Detect which cell encompasses the target text, then output its [X, Y] center coordinate. 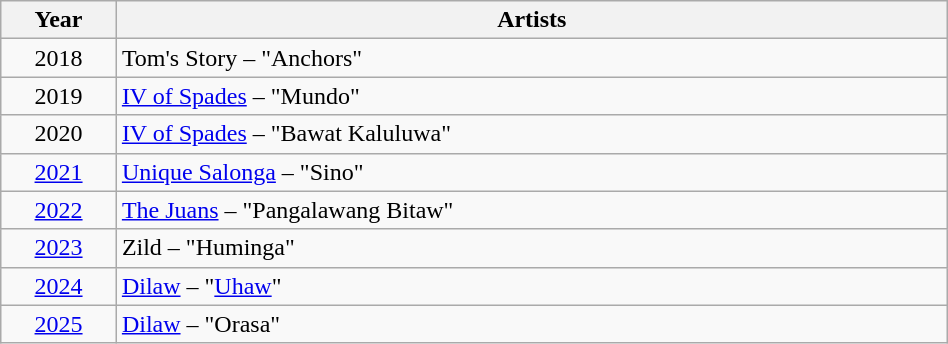
Dilaw – "Uhaw" [532, 286]
IV of Spades – "Bawat Kaluluwa" [532, 134]
Dilaw – "Orasa" [532, 324]
IV of Spades – "Mundo" [532, 96]
2019 [59, 96]
2022 [59, 210]
Zild – "Huminga" [532, 248]
Tom's Story – "Anchors" [532, 58]
2025 [59, 324]
Year [59, 20]
2020 [59, 134]
Unique Salonga – "Sino" [532, 172]
The Juans – "Pangalawang Bitaw" [532, 210]
Artists [532, 20]
2023 [59, 248]
2018 [59, 58]
2024 [59, 286]
2021 [59, 172]
